Scan for the cell matching the given text and deliver its [X, Y] coordinate at center. 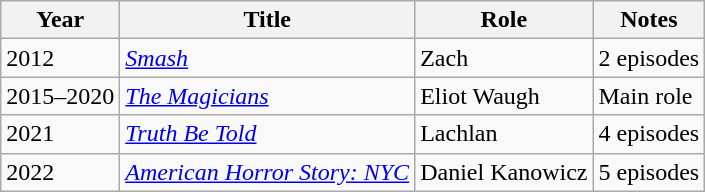
Eliot Waugh [504, 96]
Role [504, 20]
Truth Be Told [268, 134]
2021 [60, 134]
Notes [649, 20]
Main role [649, 96]
2015–2020 [60, 96]
2 episodes [649, 58]
Title [268, 20]
Lachlan [504, 134]
4 episodes [649, 134]
Year [60, 20]
Smash [268, 58]
The Magicians [268, 96]
American Horror Story: NYC [268, 172]
2012 [60, 58]
5 episodes [649, 172]
2022 [60, 172]
Daniel Kanowicz [504, 172]
Zach [504, 58]
